Find where the given text appears and provide that cell's center as [x, y] coordinate. 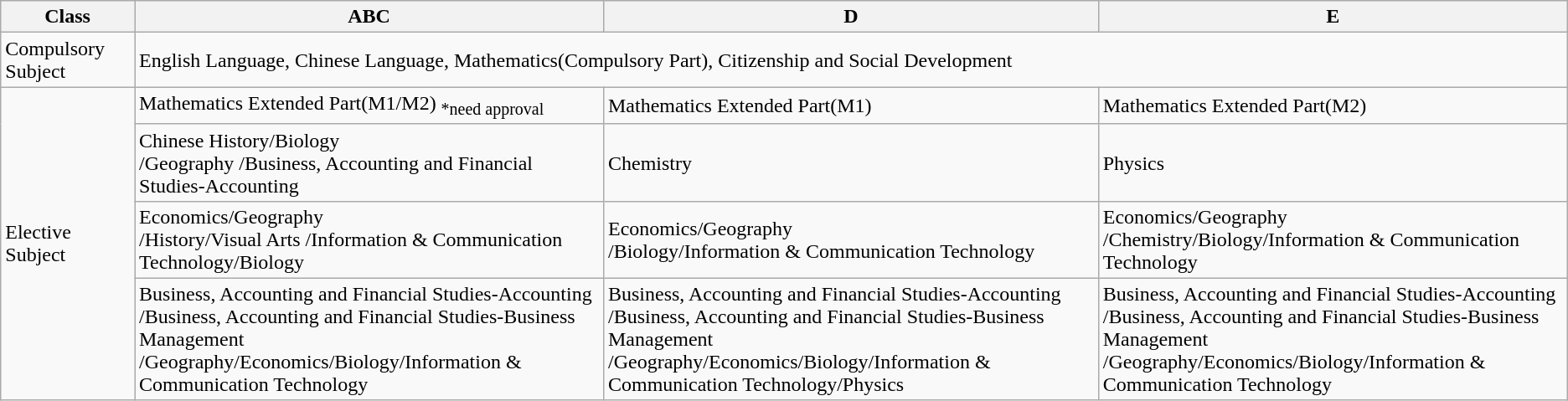
Class [68, 17]
Economics/Geography/Chemistry/Biology/Information & Communication Technology [1333, 239]
Mathematics Extended Part(M1) [851, 105]
Economics/Geography/Biology/Information & Communication Technology [851, 239]
Compulsory Subject [68, 60]
English Language, Chinese Language, Mathematics(Compulsory Part), Citizenship and Social Development [851, 60]
D [851, 17]
Economics/Geography/History/Visual Arts /Information & Communication Technology/Biology [369, 239]
ABC [369, 17]
Mathematics Extended Part(M2) [1333, 105]
Chinese History/Biology/Geography /Business, Accounting and Financial Studies-Accounting [369, 162]
Mathematics Extended Part(M1/M2) *need approval [369, 105]
Physics [1333, 162]
E [1333, 17]
Chemistry [851, 162]
Elective Subject [68, 244]
